Capture the cell that displays the provided text and extract its (x, y) central coordinate. 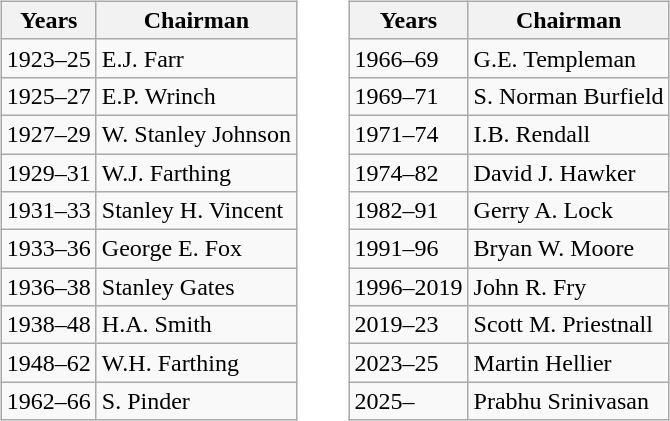
Stanley H. Vincent (196, 211)
E.P. Wrinch (196, 96)
1969–71 (408, 96)
1931–33 (48, 211)
1948–62 (48, 363)
W. Stanley Johnson (196, 134)
1982–91 (408, 211)
1996–2019 (408, 287)
1991–96 (408, 249)
George E. Fox (196, 249)
Gerry A. Lock (568, 211)
1923–25 (48, 58)
John R. Fry (568, 287)
Prabhu Srinivasan (568, 401)
David J. Hawker (568, 173)
1925–27 (48, 96)
1936–38 (48, 287)
H.A. Smith (196, 325)
S. Norman Burfield (568, 96)
G.E. Templeman (568, 58)
1962–66 (48, 401)
1938–48 (48, 325)
I.B. Rendall (568, 134)
1966–69 (408, 58)
Bryan W. Moore (568, 249)
1971–74 (408, 134)
Scott M. Priestnall (568, 325)
1933–36 (48, 249)
1974–82 (408, 173)
1929–31 (48, 173)
Martin Hellier (568, 363)
W.J. Farthing (196, 173)
S. Pinder (196, 401)
Stanley Gates (196, 287)
2019–23 (408, 325)
E.J. Farr (196, 58)
2025– (408, 401)
2023–25 (408, 363)
W.H. Farthing (196, 363)
1927–29 (48, 134)
